Capture the cell that displays the provided text and extract its [x, y] central coordinate. 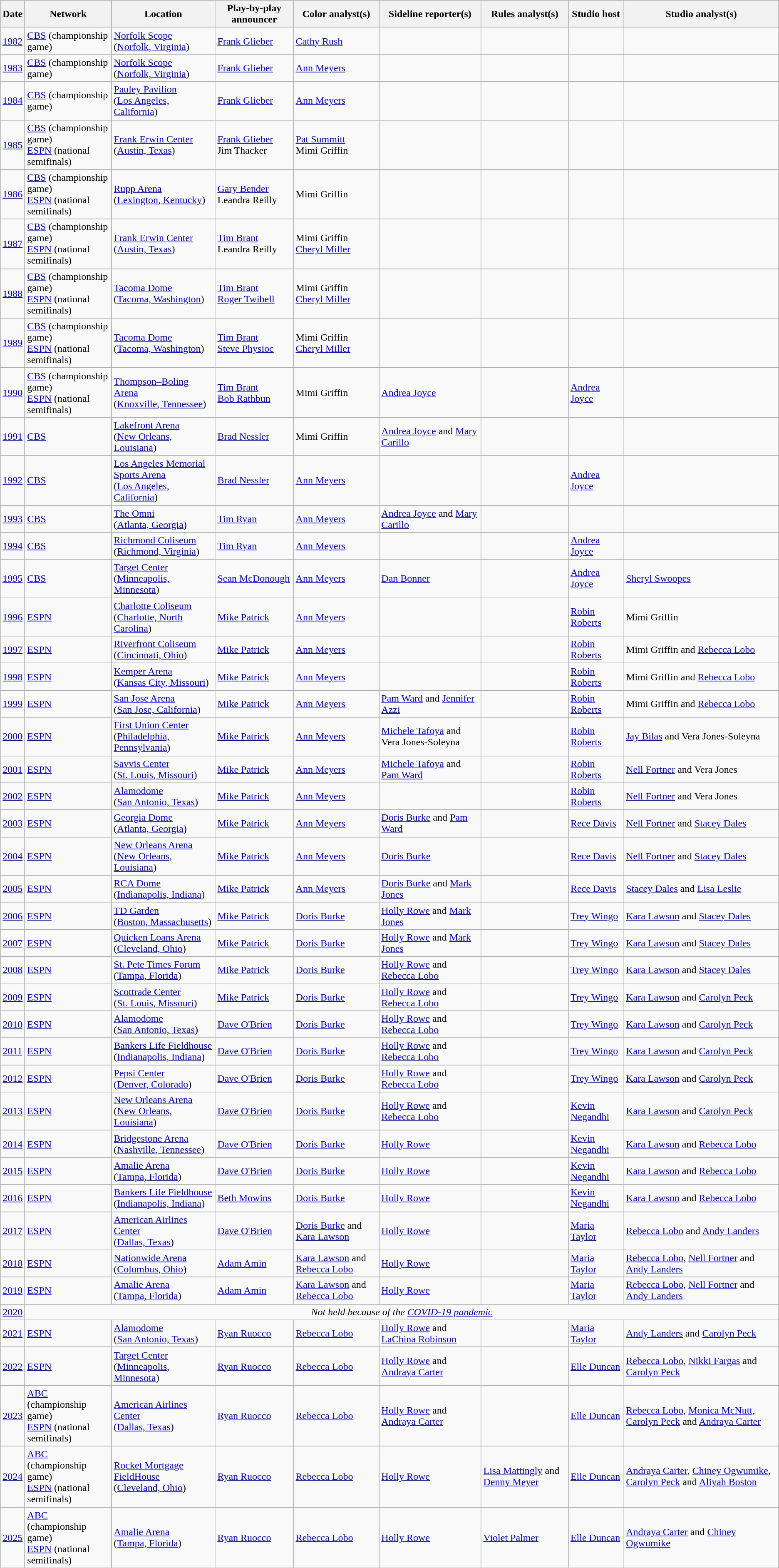
2008 [12, 970]
Lakefront Arena (New Orleans, Louisiana) [163, 436]
1992 [12, 480]
Nationwide Arena (Columbus, Ohio) [163, 1263]
1989 [12, 343]
Charlotte Coliseum (Charlotte, North Carolina) [163, 617]
2023 [12, 1416]
2019 [12, 1291]
Cathy Rush [336, 41]
Doris Burke and Pam Ward [430, 824]
Frank Glieber Jim Thacker [254, 145]
2005 [12, 889]
Beth Mowins [254, 1198]
1983 [12, 68]
2007 [12, 943]
1995 [12, 579]
Stacey Dales and Lisa Leslie [702, 889]
Scottrade Center (St. Louis, Missouri) [163, 997]
2000 [12, 737]
1991 [12, 436]
2001 [12, 769]
Jay Bilas and Vera Jones-Soleyna [702, 737]
Richmond Coliseum (Richmond, Virginia) [163, 546]
Bridgestone Arena (Nashville, Tennessee) [163, 1144]
2018 [12, 1263]
The Omni (Atlanta, Georgia) [163, 519]
Doris Burke and Mark Jones [430, 889]
2003 [12, 824]
Andraya Carter and Chiney Ogwumike [702, 1538]
2004 [12, 856]
Studio host [596, 14]
Tim BrantRoger Twibell [254, 293]
1999 [12, 704]
Rebecca Lobo, Monica McNutt, Carolyn Peck and Andraya Carter [702, 1416]
1985 [12, 145]
Holly Rowe and LaChina Robinson [430, 1333]
2017 [12, 1231]
1982 [12, 41]
Dan Bonner [430, 579]
Los Angeles Memorial Sports Arena (Los Angeles, California) [163, 480]
Rupp Arena (Lexington, Kentucky) [163, 194]
TD Garden (Boston, Massachusetts) [163, 916]
RCA Dome (Indianapolis, Indiana) [163, 889]
Location [163, 14]
Play-by-play announcer [254, 14]
Sean McDonough [254, 579]
Georgia Dome (Atlanta, Georgia) [163, 824]
2010 [12, 1024]
Pauley Pavilion (Los Angeles, California) [163, 101]
1986 [12, 194]
1998 [12, 677]
Network [68, 14]
Andraya Carter, Chiney Ogwumike, Carolyn Peck and Aliyah Boston [702, 1476]
2009 [12, 997]
1993 [12, 519]
1988 [12, 293]
2025 [12, 1538]
Rebecca Lobo, Nikki Fargas and Carolyn Peck [702, 1366]
Gary BenderLeandra Reilly [254, 194]
Pam Ward and Jennifer Azzi [430, 704]
2021 [12, 1333]
2011 [12, 1052]
Studio analyst(s) [702, 14]
2013 [12, 1111]
Color analyst(s) [336, 14]
Tim BrantBob Rathbun [254, 392]
Rebecca Lobo and Andy Landers [702, 1231]
Doris Burke and Kara Lawson [336, 1231]
Michele Tafoya and Vera Jones-Soleyna [430, 737]
1997 [12, 650]
First Union Center (Philadelphia, Pennsylvania) [163, 737]
Not held because of the COVID-19 pandemic [402, 1312]
San Jose Arena (San Jose, California) [163, 704]
Rules analyst(s) [524, 14]
2012 [12, 1078]
1990 [12, 392]
2014 [12, 1144]
Rocket Mortgage FieldHouse (Cleveland, Ohio) [163, 1476]
2002 [12, 796]
Andy Landers and Carolyn Peck [702, 1333]
Savvis Center (St. Louis, Missouri) [163, 769]
Sheryl Swoopes [702, 579]
Date [12, 14]
2016 [12, 1198]
Thompson–Boling Arena (Knoxville, Tennessee) [163, 392]
2020 [12, 1312]
2015 [12, 1171]
Riverfront Coliseum (Cincinnati, Ohio) [163, 650]
Kemper Arena (Kansas City, Missouri) [163, 677]
St. Pete Times Forum (Tampa, Florida) [163, 970]
2024 [12, 1476]
Michele Tafoya and Pam Ward [430, 769]
1984 [12, 101]
1987 [12, 244]
1996 [12, 617]
Tim BrantLeandra Reilly [254, 244]
Pepsi Center (Denver, Colorado) [163, 1078]
Sideline reporter(s) [430, 14]
1994 [12, 546]
2006 [12, 916]
2022 [12, 1366]
Pat SummittMimi Griffin [336, 145]
Violet Palmer [524, 1538]
Lisa Mattingly and Denny Meyer [524, 1476]
Tim BrantSteve Physioc [254, 343]
Quicken Loans Arena (Cleveland, Ohio) [163, 943]
